Provide the (x, y) coordinate of the cell's center where the given text is located.  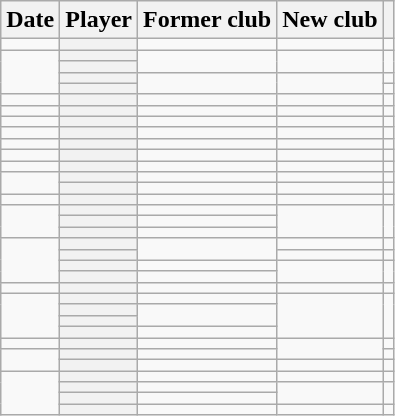
Date (30, 20)
New club (330, 20)
Former club (206, 20)
Player (99, 20)
